Return [x, y] of the center of cell containing provided text 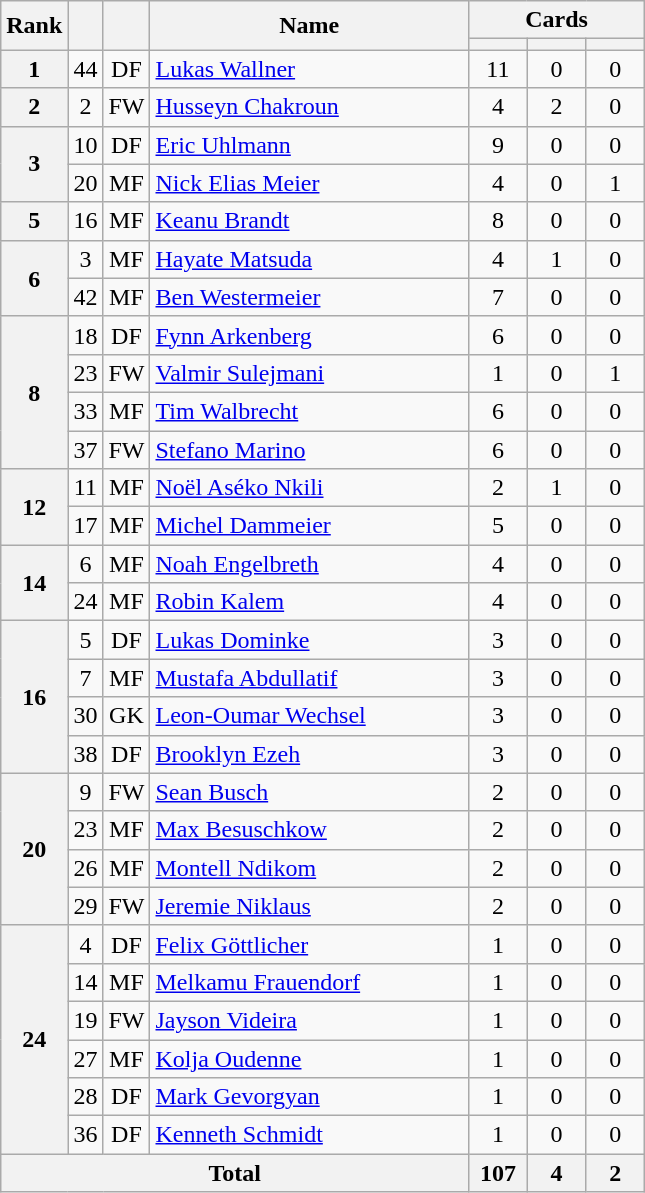
36 [86, 1135]
10 [86, 145]
Michel Dammeier [310, 526]
Eric Uhlmann [310, 145]
Jeremie Niklaus [310, 906]
Jayson Videira [310, 1020]
Keanu Brandt [310, 221]
Rank [34, 26]
Cards [557, 20]
27 [86, 1059]
26 [86, 868]
33 [86, 411]
Hayate Matsuda [310, 259]
Kolja Oudenne [310, 1059]
Montell Ndikom [310, 868]
Sean Busch [310, 792]
Noël Aséko Nkili [310, 488]
107 [498, 1173]
GK [126, 716]
Nick Elias Meier [310, 183]
Name [310, 26]
30 [86, 716]
Lukas Wallner [310, 69]
Mark Gevorgyan [310, 1097]
18 [86, 335]
Brooklyn Ezeh [310, 754]
Leon-Oumar Wechsel [310, 716]
42 [86, 297]
Ben Westermeier [310, 297]
Lukas Dominke [310, 640]
Kenneth Schmidt [310, 1135]
Valmir Sulejmani [310, 373]
29 [86, 906]
28 [86, 1097]
37 [86, 449]
Husseyn Chakroun [310, 107]
19 [86, 1020]
Stefano Marino [310, 449]
17 [86, 526]
Tim Walbrecht [310, 411]
Noah Engelbreth [310, 564]
Felix Göttlicher [310, 944]
Total [235, 1173]
Max Besuschkow [310, 830]
Robin Kalem [310, 602]
Mustafa Abdullatif [310, 678]
38 [86, 754]
12 [34, 507]
44 [86, 69]
Melkamu Frauendorf [310, 982]
Fynn Arkenberg [310, 335]
